Return the [X, Y] coordinate for the center point of the cell that contains the specified text.  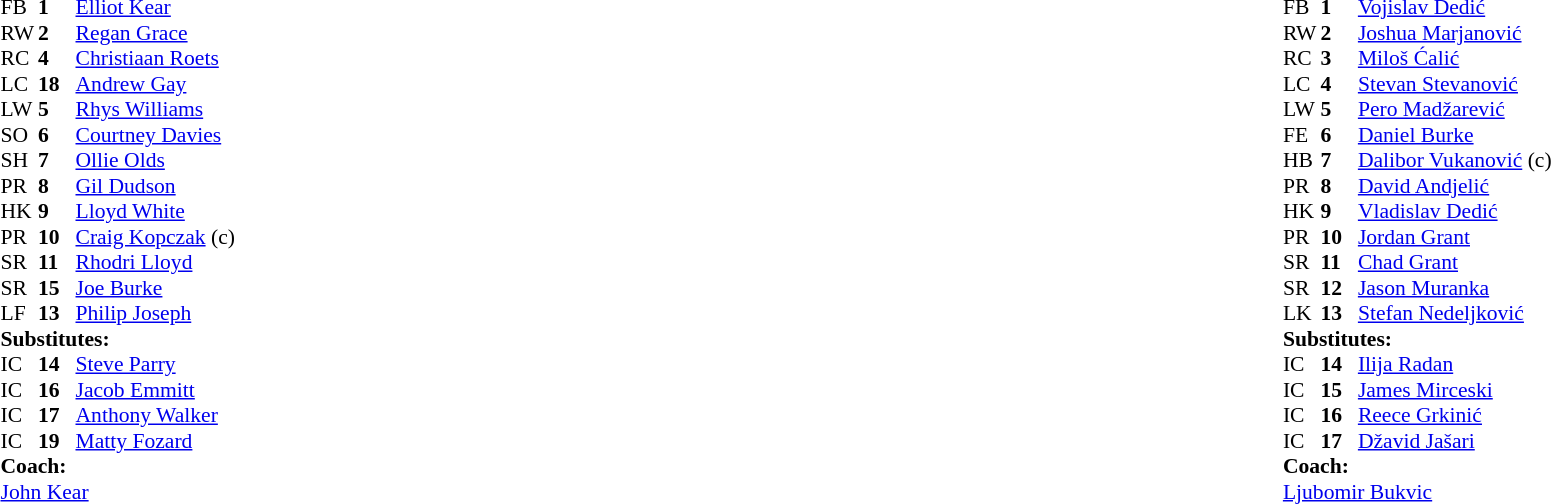
Coach: [117, 467]
SH [19, 161]
Steve Parry [156, 365]
Lloyd White [156, 211]
Rhodri Lloyd [156, 263]
Courtney Davies [156, 135]
LK [1302, 313]
3 [1339, 59]
FE [1302, 135]
Andrew Gay [156, 84]
18 [57, 84]
Substitutes: [117, 339]
HB [1302, 161]
Craig Kopczak (c) [156, 237]
Ollie Olds [156, 161]
SO [19, 135]
Gil Dudson [156, 186]
LF [19, 313]
Christiaan Roets [156, 59]
Rhys Williams [156, 109]
Joe Burke [156, 288]
Anthony Walker [156, 415]
19 [57, 441]
Jacob Emmitt [156, 390]
Matty Fozard [156, 441]
Philip Joseph [156, 313]
Regan Grace [156, 33]
12 [1339, 288]
